Identify which cell holds the provided text, then report its (X, Y) central coordinate. 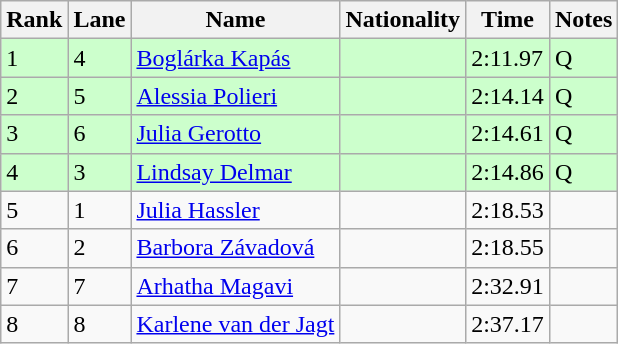
Lane (100, 20)
Notes (583, 20)
Arhatha Magavi (236, 286)
Nationality (403, 20)
Name (236, 20)
Barbora Závadová (236, 248)
Boglárka Kapás (236, 58)
2:37.17 (508, 324)
Rank (34, 20)
Time (508, 20)
2:18.53 (508, 210)
2:14.61 (508, 134)
2:11.97 (508, 58)
Alessia Polieri (236, 96)
Karlene van der Jagt (236, 324)
2:14.86 (508, 172)
2:18.55 (508, 248)
2:14.14 (508, 96)
Julia Gerotto (236, 134)
Julia Hassler (236, 210)
Lindsay Delmar (236, 172)
2:32.91 (508, 286)
